Output the [x, y] coordinate of the center of the cell containing the given text.  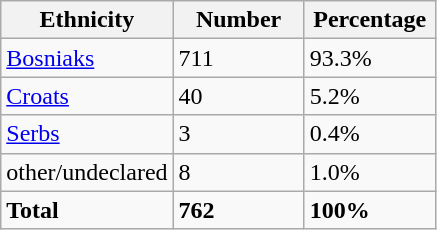
711 [238, 58]
8 [238, 172]
Ethnicity [87, 20]
Percentage [370, 20]
0.4% [370, 134]
40 [238, 96]
762 [238, 210]
93.3% [370, 58]
Bosniaks [87, 58]
Number [238, 20]
Serbs [87, 134]
100% [370, 210]
Total [87, 210]
3 [238, 134]
other/undeclared [87, 172]
Croats [87, 96]
5.2% [370, 96]
1.0% [370, 172]
